Extract the (x, y) coordinate from the center of the cell holding the provided text.  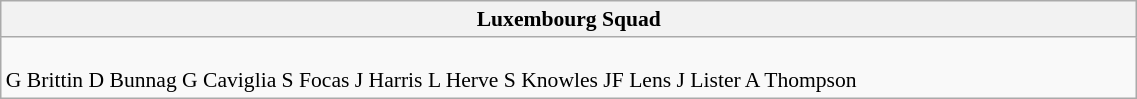
Luxembourg Squad (569, 19)
G Brittin D Bunnag G Caviglia S Focas J Harris L Herve S Knowles JF Lens J Lister A Thompson (569, 68)
